Detect which cell encompasses the target text, then output its [x, y] center coordinate. 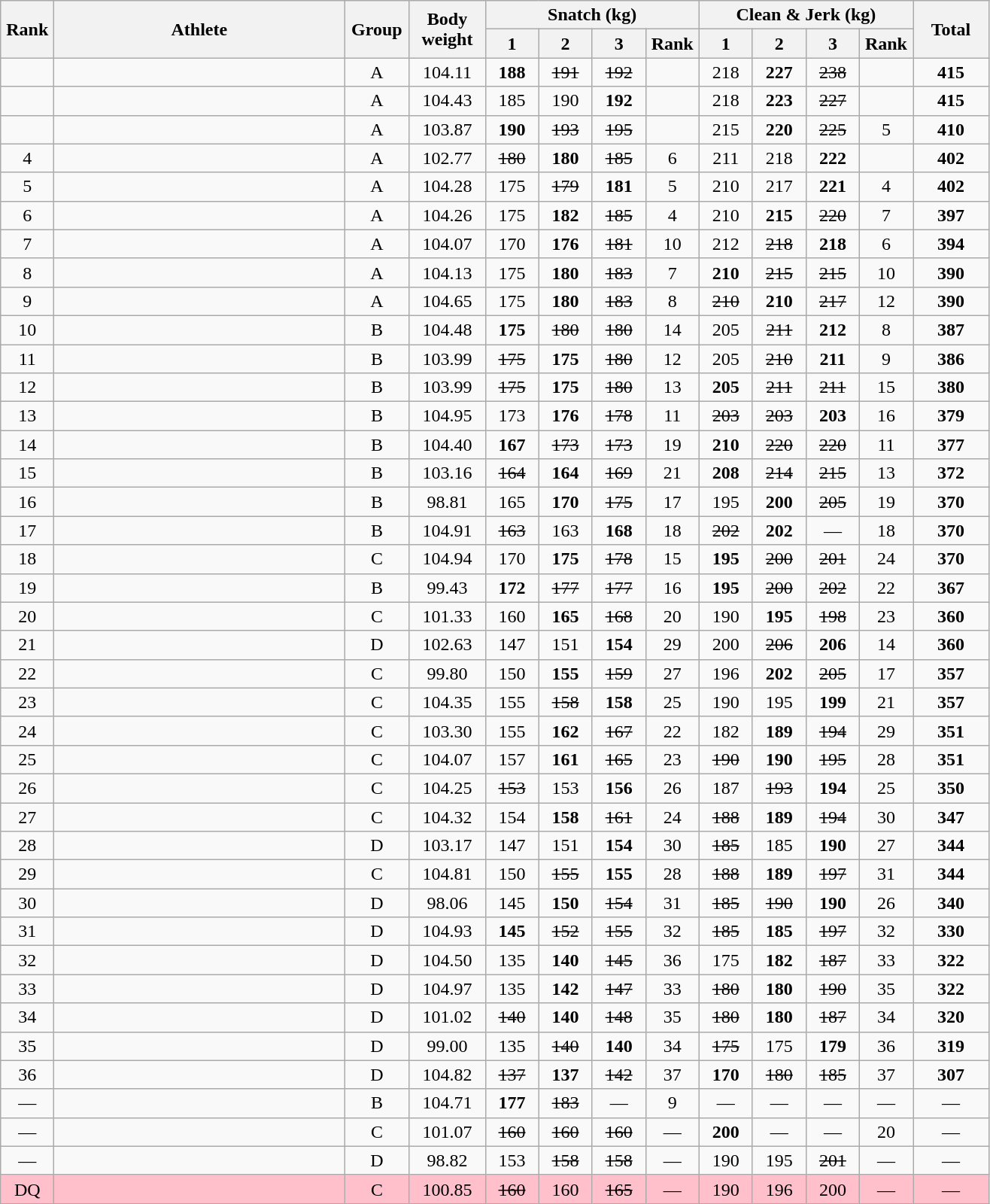
214 [779, 473]
98.82 [447, 1160]
104.26 [447, 215]
394 [951, 244]
104.81 [447, 874]
104.65 [447, 301]
387 [951, 330]
102.77 [447, 158]
98.06 [447, 903]
99.80 [447, 673]
377 [951, 445]
330 [951, 932]
104.48 [447, 330]
Body weight [447, 29]
191 [566, 72]
100.85 [447, 1189]
307 [951, 1075]
104.97 [447, 989]
Snatch (kg) [592, 15]
104.95 [447, 416]
156 [618, 788]
340 [951, 903]
148 [618, 1017]
372 [951, 473]
238 [832, 72]
208 [725, 473]
152 [566, 932]
Athlete [199, 29]
347 [951, 816]
104.28 [447, 187]
104.40 [447, 445]
103.17 [447, 846]
172 [512, 588]
104.11 [447, 72]
104.71 [447, 1103]
101.07 [447, 1132]
221 [832, 187]
380 [951, 388]
99.00 [447, 1046]
386 [951, 359]
379 [951, 416]
225 [832, 129]
104.32 [447, 816]
104.13 [447, 272]
103.16 [447, 473]
Total [951, 29]
199 [832, 702]
104.35 [447, 702]
350 [951, 788]
Group [377, 29]
102.63 [447, 645]
103.87 [447, 129]
DQ [27, 1189]
367 [951, 588]
104.91 [447, 531]
157 [512, 759]
198 [832, 616]
104.25 [447, 788]
101.33 [447, 616]
104.93 [447, 932]
Clean & Jerk (kg) [806, 15]
222 [832, 158]
223 [779, 101]
98.81 [447, 502]
169 [618, 473]
104.94 [447, 559]
104.50 [447, 960]
159 [618, 673]
319 [951, 1046]
410 [951, 129]
103.30 [447, 731]
104.82 [447, 1075]
397 [951, 215]
162 [566, 731]
104.43 [447, 101]
101.02 [447, 1017]
320 [951, 1017]
99.43 [447, 588]
